For the text-containing cell, return its midpoint in (x, y) coordinate format. 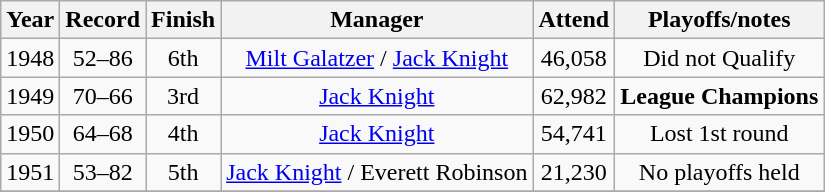
1950 (30, 134)
70–66 (103, 96)
3rd (184, 96)
62,982 (574, 96)
Did not Qualify (720, 58)
League Champions (720, 96)
Manager (377, 20)
64–68 (103, 134)
Milt Galatzer / Jack Knight (377, 58)
1948 (30, 58)
Playoffs/notes (720, 20)
46,058 (574, 58)
Finish (184, 20)
No playoffs held (720, 172)
Jack Knight / Everett Robinson (377, 172)
6th (184, 58)
21,230 (574, 172)
Lost 1st round (720, 134)
Year (30, 20)
5th (184, 172)
Attend (574, 20)
52–86 (103, 58)
1951 (30, 172)
54,741 (574, 134)
Record (103, 20)
4th (184, 134)
1949 (30, 96)
53–82 (103, 172)
